Search for the cell housing the specified text and yield its (X, Y) center coordinate. 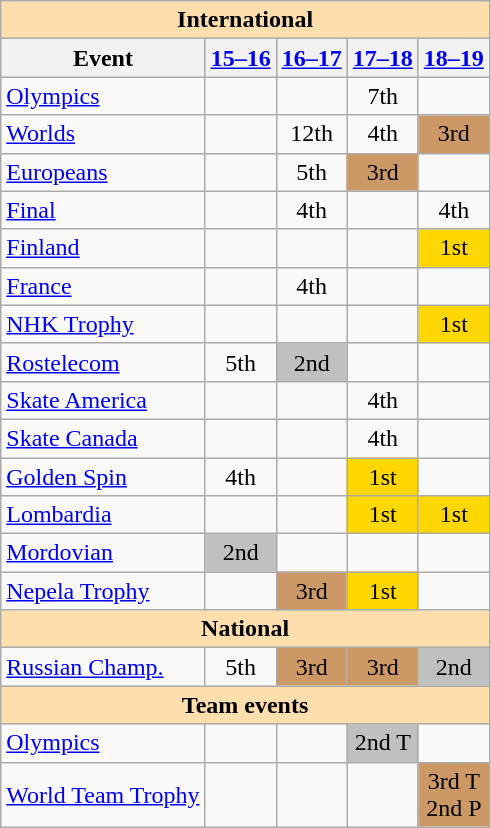
15–16 (240, 58)
17–18 (382, 58)
World Team Trophy (103, 794)
12th (312, 134)
Rostelecom (103, 362)
Team events (246, 705)
Nepela Trophy (103, 591)
Worlds (103, 134)
Finland (103, 248)
7th (382, 96)
Russian Champ. (103, 667)
Skate Canada (103, 438)
Skate America (103, 400)
Event (103, 58)
National (246, 629)
2nd T (382, 743)
Lombardia (103, 515)
Mordovian (103, 553)
NHK Trophy (103, 324)
France (103, 286)
Golden Spin (103, 477)
Europeans (103, 172)
Final (103, 210)
16–17 (312, 58)
18–19 (454, 58)
International (246, 20)
3rd T 2nd P (454, 794)
